Determine the [X, Y] coordinate at the center of the cell enclosing the given text.  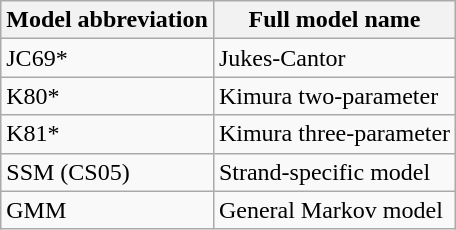
Model abbreviation [108, 20]
K81* [108, 134]
General Markov model [334, 210]
K80* [108, 96]
GMM [108, 210]
Full model name [334, 20]
JC69* [108, 58]
Kimura three-parameter [334, 134]
Kimura two-parameter [334, 96]
Strand-specific model [334, 172]
Jukes-Cantor [334, 58]
SSM (CS05) [108, 172]
